Return (x, y) of the center of cell containing provided text 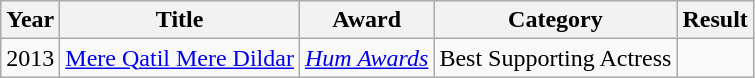
Year (30, 20)
2013 (30, 58)
Award (366, 20)
Best Supporting Actress (556, 58)
Hum Awards (366, 58)
Mere Qatil Mere Dildar (180, 58)
Title (180, 20)
Category (556, 20)
Result (715, 20)
